Scan for the cell matching the given text and deliver its (X, Y) coordinate at center. 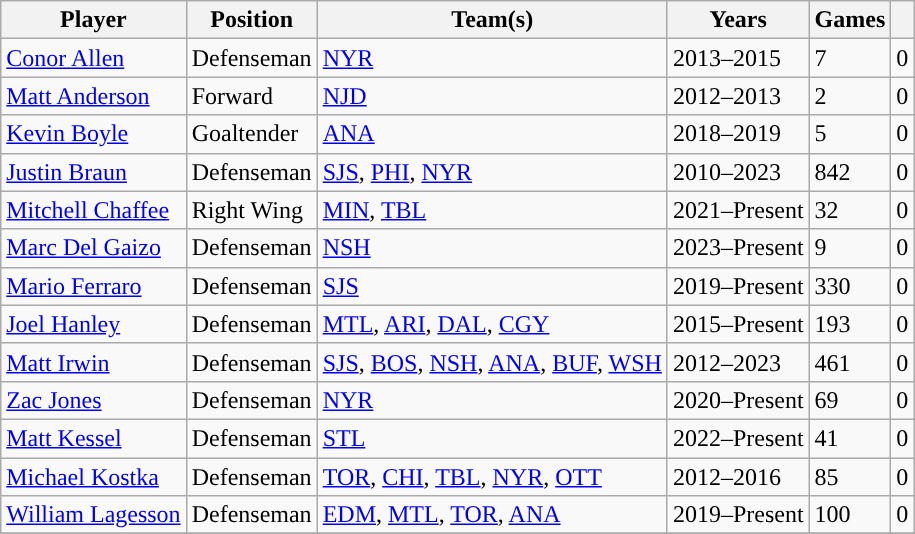
MIN, TBL (492, 210)
SJS, PHI, NYR (492, 172)
Joel Hanley (94, 324)
SJS (492, 286)
2022–Present (738, 438)
Justin Braun (94, 172)
32 (850, 210)
SJS, BOS, NSH, ANA, BUF, WSH (492, 362)
69 (850, 400)
2021–Present (738, 210)
Years (738, 20)
2012–2013 (738, 96)
Michael Kostka (94, 477)
Mitchell Chaffee (94, 210)
2020–Present (738, 400)
193 (850, 324)
Matt Irwin (94, 362)
2018–2019 (738, 134)
Forward (252, 96)
NJD (492, 96)
Right Wing (252, 210)
Goaltender (252, 134)
Mario Ferraro (94, 286)
ANA (492, 134)
Games (850, 20)
Player (94, 20)
Matt Kessel (94, 438)
2013–2015 (738, 58)
STL (492, 438)
2012–2016 (738, 477)
9 (850, 248)
EDM, MTL, TOR, ANA (492, 515)
William Lagesson (94, 515)
85 (850, 477)
Conor Allen (94, 58)
Kevin Boyle (94, 134)
41 (850, 438)
2012–2023 (738, 362)
NSH (492, 248)
Position (252, 20)
Zac Jones (94, 400)
842 (850, 172)
2010–2023 (738, 172)
2 (850, 96)
Matt Anderson (94, 96)
Marc Del Gaizo (94, 248)
MTL, ARI, DAL, CGY (492, 324)
2023–Present (738, 248)
461 (850, 362)
330 (850, 286)
100 (850, 515)
Team(s) (492, 20)
TOR, CHI, TBL, NYR, OTT (492, 477)
5 (850, 134)
7 (850, 58)
2015–Present (738, 324)
